Identify which cell holds the provided text, then report its [x, y] central coordinate. 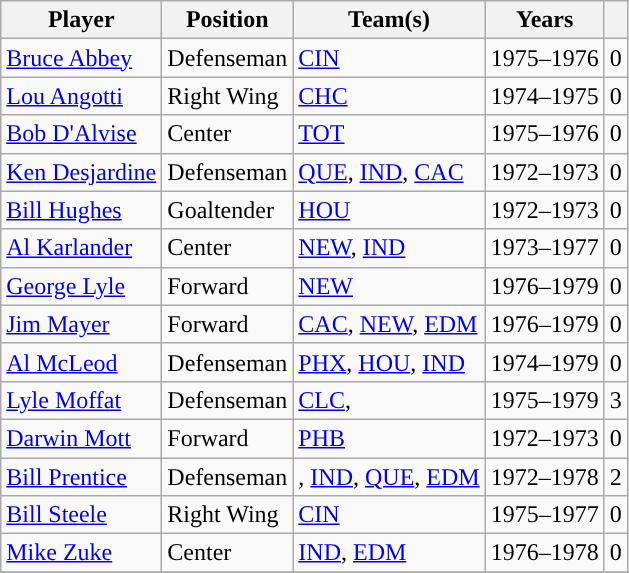
, IND, QUE, EDM [389, 477]
Ken Desjardine [82, 172]
1973–1977 [544, 248]
CAC, NEW, EDM [389, 324]
Goaltender [228, 210]
Bill Steele [82, 515]
George Lyle [82, 286]
1976–1978 [544, 553]
IND, EDM [389, 553]
Bob D'Alvise [82, 134]
Al Karlander [82, 248]
1975–1979 [544, 400]
Lyle Moffat [82, 400]
3 [616, 400]
Years [544, 20]
1975–1977 [544, 515]
1974–1975 [544, 96]
1972–1978 [544, 477]
TOT [389, 134]
Player [82, 20]
HOU [389, 210]
Jim Mayer [82, 324]
Bill Hughes [82, 210]
PHX, HOU, IND [389, 362]
Bruce Abbey [82, 58]
PHB [389, 438]
Mike Zuke [82, 553]
CHC [389, 96]
Position [228, 20]
Team(s) [389, 20]
CLC, [389, 400]
NEW, IND [389, 248]
Darwin Mott [82, 438]
2 [616, 477]
Bill Prentice [82, 477]
Al McLeod [82, 362]
Lou Angotti [82, 96]
QUE, IND, CAC [389, 172]
1974–1979 [544, 362]
NEW [389, 286]
